Locate the cell with the specified text and output its [X, Y] center coordinate. 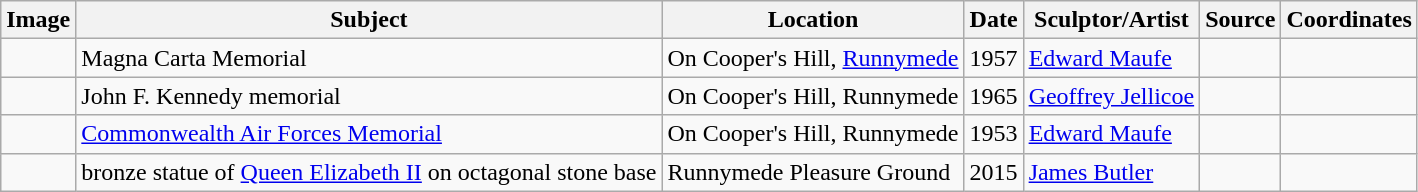
1965 [994, 96]
Image [38, 20]
James Butler [1112, 172]
1953 [994, 134]
Commonwealth Air Forces Memorial [369, 134]
Runnymede Pleasure Ground [813, 172]
2015 [994, 172]
Source [1240, 20]
Sculptor/Artist [1112, 20]
Magna Carta Memorial [369, 58]
Location [813, 20]
Date [994, 20]
Subject [369, 20]
Geoffrey Jellicoe [1112, 96]
1957 [994, 58]
Coordinates [1349, 20]
bronze statue of Queen Elizabeth II on octagonal stone base [369, 172]
John F. Kennedy memorial [369, 96]
